Extract the [X, Y] coordinate from the center of the cell holding the provided text.  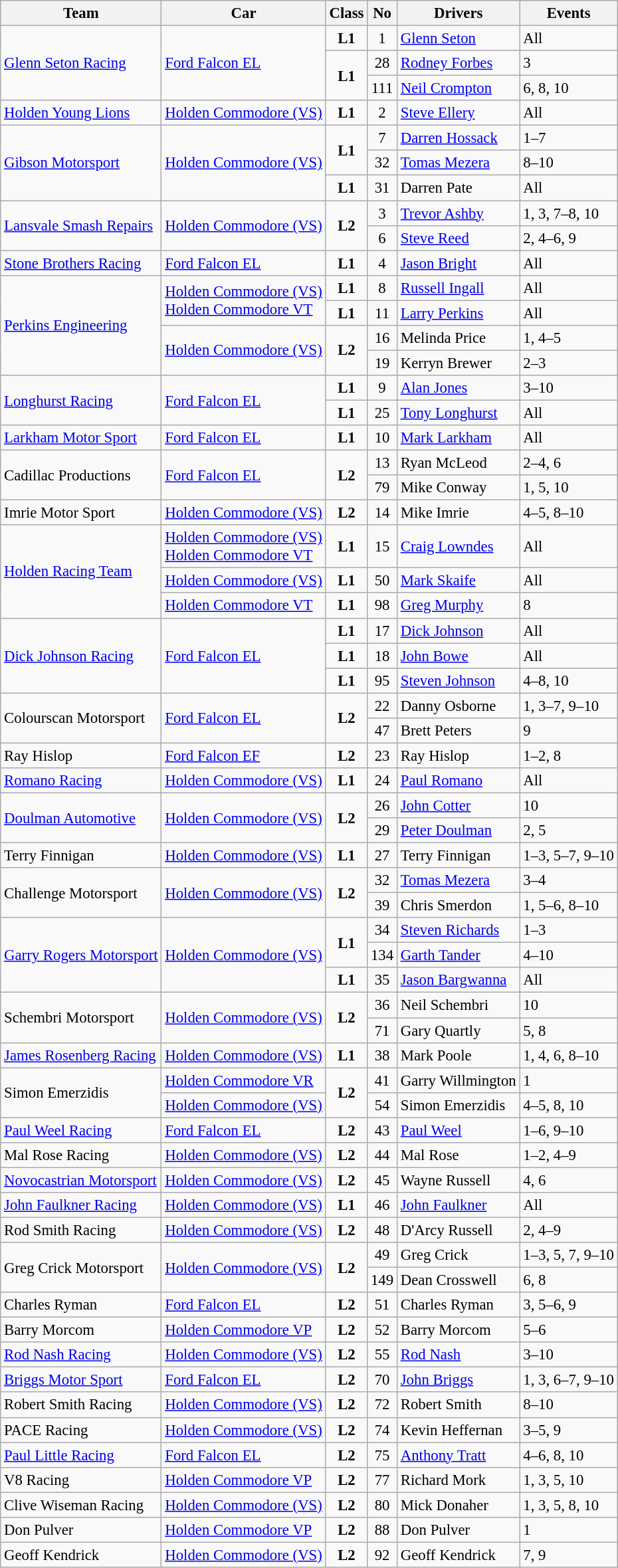
Larkham Motor Sport [81, 438]
38 [383, 1055]
Steve Reed [459, 238]
7 [383, 138]
Jason Bargwanna [459, 980]
46 [383, 1205]
Challenge Motorsport [81, 893]
Novocastrian Motorsport [81, 1180]
134 [383, 955]
77 [383, 1480]
47 [383, 731]
Mark Skaife [459, 581]
Steve Ellery [459, 113]
John Cotter [459, 805]
1, 5, 10 [569, 488]
Greg Murphy [459, 606]
25 [383, 413]
Richard Mork [459, 1480]
1–3, 5, 7, 9–10 [569, 1255]
PACE Racing [81, 1430]
Paul Weel [459, 1130]
Car [243, 13]
44 [383, 1155]
4 [383, 263]
36 [383, 1005]
Kevin Heffernan [459, 1430]
34 [383, 930]
50 [383, 581]
Darren Pate [459, 188]
70 [383, 1380]
Garry Rogers Motorsport [81, 955]
Steven Johnson [459, 680]
Glenn Seton Racing [81, 64]
Larry Perkins [459, 313]
48 [383, 1230]
17 [383, 631]
Ford Falcon EF [243, 755]
1–7 [569, 138]
2–3 [569, 363]
Darren Hossack [459, 138]
Holden Racing Team [81, 571]
1–2, 8 [569, 755]
Alan Jones [459, 388]
Schembri Motorsport [81, 1018]
Russell Ingall [459, 288]
18 [383, 656]
1, 3, 5, 10 [569, 1480]
2, 4–9 [569, 1230]
49 [383, 1255]
Holden Young Lions [81, 113]
V8 Racing [81, 1480]
Perkins Engineering [81, 325]
Jason Bright [459, 263]
149 [383, 1280]
55 [383, 1355]
Longhurst Racing [81, 400]
71 [383, 1030]
39 [383, 906]
6 [383, 238]
Rod Smith Racing [81, 1230]
James Rosenberg Racing [81, 1055]
Greg Crick [459, 1255]
Robert Smith Racing [81, 1405]
Peter Doulman [459, 831]
4, 6 [569, 1180]
1–2, 4–9 [569, 1155]
45 [383, 1180]
Holden Commodore VT [243, 606]
Gibson Motorsport [81, 163]
4–8, 10 [569, 680]
Danny Osborne [459, 706]
15 [383, 546]
Stone Brothers Racing [81, 263]
Neil Crompton [459, 88]
D'Arcy Russell [459, 1230]
75 [383, 1455]
41 [383, 1080]
Imrie Motor Sport [81, 513]
5–6 [569, 1330]
Garry Willmington [459, 1080]
2 [383, 113]
5, 8 [569, 1030]
Dick Johnson [459, 631]
Lansvale Smash Repairs [81, 226]
Paul Little Racing [81, 1455]
Mike Conway [459, 488]
29 [383, 831]
28 [383, 63]
52 [383, 1330]
79 [383, 488]
Melinda Price [459, 338]
88 [383, 1530]
111 [383, 88]
2, 5 [569, 831]
Greg Crick Motorsport [81, 1268]
Rodney Forbes [459, 63]
Trevor Ashby [459, 213]
Romano Racing [81, 781]
Neil Schembri [459, 1005]
27 [383, 856]
Clive Wiseman Racing [81, 1505]
Chris Smerdon [459, 906]
Robert Smith [459, 1405]
43 [383, 1130]
23 [383, 755]
No [383, 13]
1–3, 5–7, 9–10 [569, 856]
John Faulkner [459, 1205]
Paul Romano [459, 781]
Anthony Tratt [459, 1455]
John Briggs [459, 1380]
1, 3, 5, 8, 10 [569, 1505]
4–10 [569, 955]
98 [383, 606]
Doulman Automotive [81, 817]
1, 4, 6, 8–10 [569, 1055]
4–6, 8, 10 [569, 1455]
Craig Lowndes [459, 546]
7, 9 [569, 1555]
11 [383, 313]
2–4, 6 [569, 463]
74 [383, 1430]
Holden Commodore VR [243, 1080]
3, 5–6, 9 [569, 1305]
Mark Poole [459, 1055]
Paul Weel Racing [81, 1130]
35 [383, 980]
1, 3, 6–7, 9–10 [569, 1380]
6, 8 [569, 1280]
13 [383, 463]
Tony Longhurst [459, 413]
Rod Nash Racing [81, 1355]
Garth Tander [459, 955]
22 [383, 706]
92 [383, 1555]
Cadillac Productions [81, 476]
1–3 [569, 930]
19 [383, 363]
Glenn Seton [459, 39]
14 [383, 513]
Mark Larkham [459, 438]
Events [569, 13]
4–5, 8–10 [569, 513]
1, 5–6, 8–10 [569, 906]
Ryan McLeod [459, 463]
54 [383, 1105]
Colourscan Motorsport [81, 718]
Dean Crosswell [459, 1280]
2, 4–6, 9 [569, 238]
Gary Quartly [459, 1030]
Mick Donaher [459, 1505]
26 [383, 805]
1, 4–5 [569, 338]
1, 3–7, 9–10 [569, 706]
1, 3, 7–8, 10 [569, 213]
3–5, 9 [569, 1430]
Mike Imrie [459, 513]
31 [383, 188]
Brett Peters [459, 731]
Wayne Russell [459, 1180]
95 [383, 680]
16 [383, 338]
Steven Richards [459, 930]
24 [383, 781]
Briggs Motor Sport [81, 1380]
Drivers [459, 13]
Rod Nash [459, 1355]
Team [81, 13]
Kerryn Brewer [459, 363]
1–6, 9–10 [569, 1130]
Mal Rose Racing [81, 1155]
John Faulkner Racing [81, 1205]
4–5, 8, 10 [569, 1105]
6, 8, 10 [569, 88]
51 [383, 1305]
Mal Rose [459, 1155]
3–4 [569, 880]
John Bowe [459, 656]
Class [347, 13]
Dick Johnson Racing [81, 655]
72 [383, 1405]
80 [383, 1505]
